Return the (x, y) coordinate for the center point of the cell that contains the specified text.  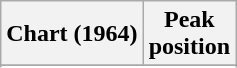
Peak position (189, 34)
Chart (1964) (72, 34)
